For the text-containing cell, return its midpoint in [x, y] coordinate format. 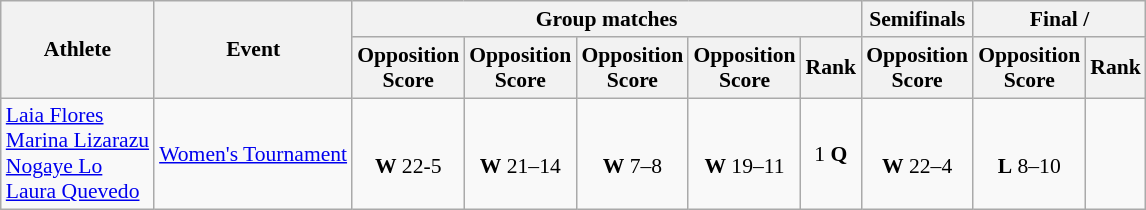
W 7–8 [632, 154]
1 Q [832, 154]
Event [253, 50]
Group matches [606, 19]
W 22-5 [408, 154]
W 22–4 [917, 154]
Laia FloresMarina LizarazuNogaye LoLaura Quevedo [78, 154]
W 19–11 [744, 154]
Final / [1060, 19]
Semifinals [917, 19]
W 21–14 [520, 154]
L 8–10 [1029, 154]
Women's Tournament [253, 154]
Athlete [78, 50]
